Pinpoint the cell where the given text exists, returning its (x, y) midpoint coordinate. 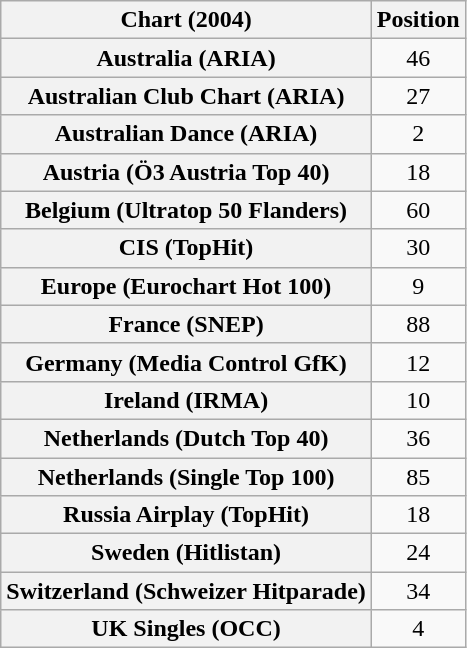
Position (418, 20)
Australia (ARIA) (186, 58)
Netherlands (Dutch Top 40) (186, 438)
4 (418, 629)
Russia Airplay (TopHit) (186, 515)
Australian Club Chart (ARIA) (186, 96)
Belgium (Ultratop 50 Flanders) (186, 210)
46 (418, 58)
36 (418, 438)
Austria (Ö3 Austria Top 40) (186, 172)
Australian Dance (ARIA) (186, 134)
Germany (Media Control GfK) (186, 362)
France (SNEP) (186, 324)
30 (418, 248)
12 (418, 362)
Sweden (Hitlistan) (186, 553)
9 (418, 286)
27 (418, 96)
85 (418, 477)
UK Singles (OCC) (186, 629)
88 (418, 324)
Europe (Eurochart Hot 100) (186, 286)
Netherlands (Single Top 100) (186, 477)
2 (418, 134)
CIS (TopHit) (186, 248)
Ireland (IRMA) (186, 400)
10 (418, 400)
Switzerland (Schweizer Hitparade) (186, 591)
24 (418, 553)
34 (418, 591)
Chart (2004) (186, 20)
60 (418, 210)
